Return the [X, Y] coordinate for the center point of the cell that contains the specified text.  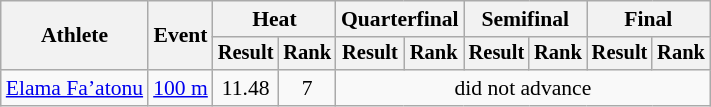
Final [648, 19]
Heat [274, 19]
Quarterfinal [400, 19]
100 m [180, 88]
Semifinal [526, 19]
11.48 [246, 88]
7 [307, 88]
Athlete [74, 36]
Event [180, 36]
did not advance [523, 88]
Elama Fa’atonu [74, 88]
